From the cell containing the given text, extract its center point as (X, Y) coordinate. 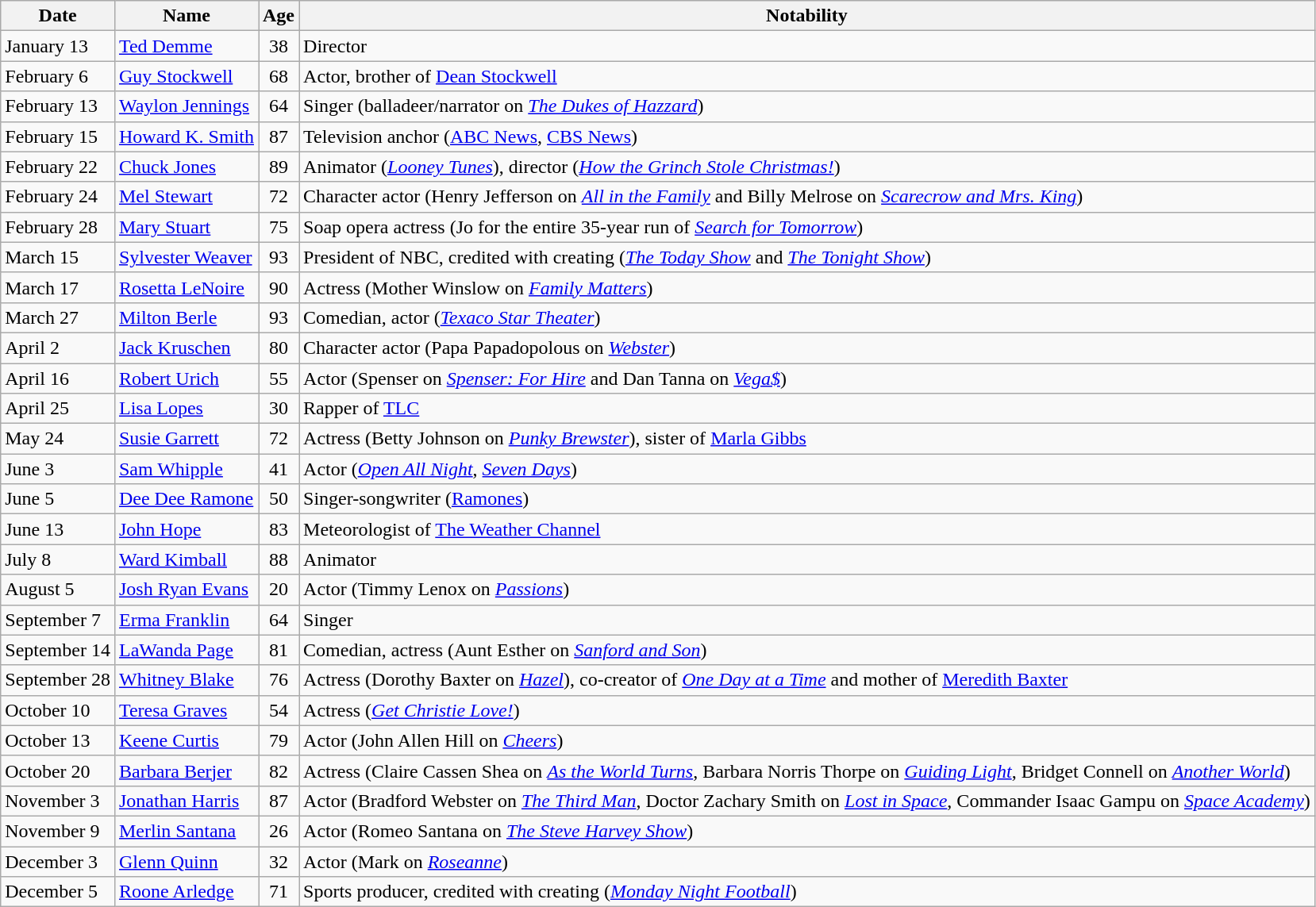
30 (279, 409)
54 (279, 710)
Actress (Claire Cassen Shea on As the World Turns, Barbara Norris Thorpe on Guiding Light, Bridget Connell on Another World) (807, 771)
Guy Stockwell (186, 76)
Milton Berle (186, 317)
February 22 (58, 167)
26 (279, 831)
79 (279, 740)
88 (279, 559)
Glenn Quinn (186, 861)
Roone Arledge (186, 892)
Comedian, actor (Texaco Star Theater) (807, 317)
October 20 (58, 771)
Teresa Graves (186, 710)
Date (58, 16)
Dee Dee Ramone (186, 499)
Animator (Looney Tunes), director (How the Grinch Stole Christmas!) (807, 167)
Actor (Bradford Webster on The Third Man, Doctor Zachary Smith on Lost in Space, Commander Isaac Gampu on Space Academy) (807, 801)
February 13 (58, 106)
July 8 (58, 559)
Actor (Romeo Santana on The Steve Harvey Show) (807, 831)
February 28 (58, 227)
April 16 (58, 379)
September 14 (58, 650)
December 5 (58, 892)
Director (807, 46)
March 15 (58, 257)
20 (279, 590)
April 2 (58, 348)
Erma Franklin (186, 620)
Actress (Dorothy Baxter on Hazel), co-creator of One Day at a Time and mother of Meredith Baxter (807, 680)
Sylvester Weaver (186, 257)
Josh Ryan Evans (186, 590)
John Hope (186, 529)
February 6 (58, 76)
Singer-songwriter (Ramones) (807, 499)
Meteorologist of The Weather Channel (807, 529)
32 (279, 861)
89 (279, 167)
Actor (Timmy Lenox on Passions) (807, 590)
90 (279, 287)
Rosetta LeNoire (186, 287)
Mel Stewart (186, 197)
Howard K. Smith (186, 136)
Jonathan Harris (186, 801)
September 28 (58, 680)
March 17 (58, 287)
Waylon Jennings (186, 106)
Actor (Mark on Roseanne) (807, 861)
76 (279, 680)
October 10 (58, 710)
Jack Kruschen (186, 348)
83 (279, 529)
50 (279, 499)
Actor (Spenser on Spenser: For Hire and Dan Tanna on Vega$) (807, 379)
Singer (807, 620)
November 9 (58, 831)
November 3 (58, 801)
August 5 (58, 590)
71 (279, 892)
Chuck Jones (186, 167)
February 15 (58, 136)
September 7 (58, 620)
Notability (807, 16)
Soap opera actress (Jo for the entire 35-year run of Search for Tomorrow) (807, 227)
Robert Urich (186, 379)
Actor, brother of Dean Stockwell (807, 76)
Ted Demme (186, 46)
February 24 (58, 197)
May 24 (58, 439)
Character actor (Papa Papadopolous on Webster) (807, 348)
Actor (John Allen Hill on Cheers) (807, 740)
Keene Curtis (186, 740)
Actress (Get Christie Love!) (807, 710)
Animator (807, 559)
Comedian, actress (Aunt Esther on Sanford and Son) (807, 650)
Age (279, 16)
December 3 (58, 861)
Lisa Lopes (186, 409)
March 27 (58, 317)
Merlin Santana (186, 831)
Actress (Mother Winslow on Family Matters) (807, 287)
October 13 (58, 740)
Ward Kimball (186, 559)
41 (279, 469)
81 (279, 650)
Name (186, 16)
Rapper of TLC (807, 409)
Mary Stuart (186, 227)
Barbara Berjer (186, 771)
80 (279, 348)
Whitney Blake (186, 680)
75 (279, 227)
Television anchor (ABC News, CBS News) (807, 136)
June 5 (58, 499)
68 (279, 76)
January 13 (58, 46)
55 (279, 379)
LaWanda Page (186, 650)
Actor (Open All Night, Seven Days) (807, 469)
President of NBC, credited with creating (The Today Show and The Tonight Show) (807, 257)
38 (279, 46)
Sports producer, credited with creating (Monday Night Football) (807, 892)
82 (279, 771)
June 3 (58, 469)
Sam Whipple (186, 469)
Actress (Betty Johnson on Punky Brewster), sister of Marla Gibbs (807, 439)
April 25 (58, 409)
Singer (balladeer/narrator on The Dukes of Hazzard) (807, 106)
Susie Garrett (186, 439)
Character actor (Henry Jefferson on All in the Family and Billy Melrose on Scarecrow and Mrs. King) (807, 197)
June 13 (58, 529)
